From the cell containing the given text, extract its center point as [X, Y] coordinate. 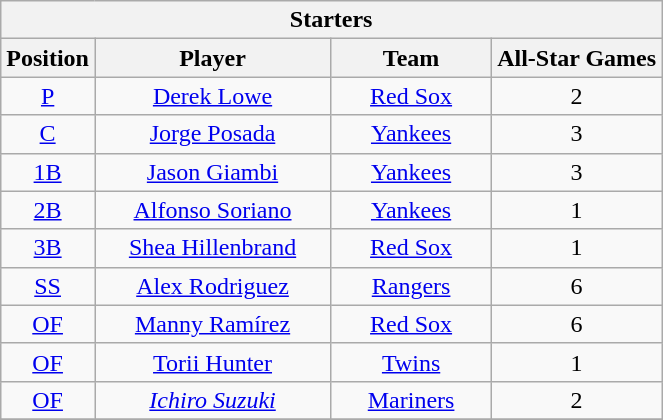
Alfonso Soriano [212, 210]
Ichiro Suzuki [212, 400]
Team [412, 58]
Twins [412, 362]
P [48, 96]
Derek Lowe [212, 96]
1B [48, 172]
2B [48, 210]
3B [48, 248]
Mariners [412, 400]
SS [48, 286]
Rangers [412, 286]
Jason Giambi [212, 172]
Manny Ramírez [212, 324]
Position [48, 58]
All-Star Games [577, 58]
Alex Rodriguez [212, 286]
Torii Hunter [212, 362]
Player [212, 58]
Starters [332, 20]
Shea Hillenbrand [212, 248]
Jorge Posada [212, 134]
C [48, 134]
